Extract the (X, Y) coordinate from the center of the cell holding the provided text.  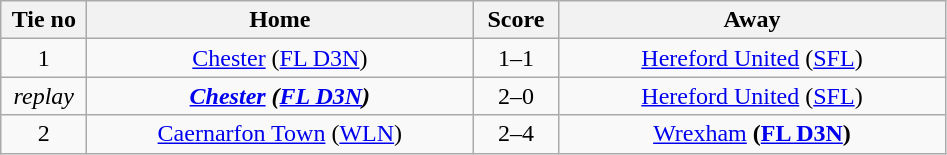
Home (280, 20)
2–0 (516, 96)
Away (752, 20)
Score (516, 20)
2 (44, 134)
replay (44, 96)
1–1 (516, 58)
Tie no (44, 20)
Caernarfon Town (WLN) (280, 134)
1 (44, 58)
2–4 (516, 134)
Wrexham (FL D3N) (752, 134)
